For the text-containing cell, return its midpoint in (X, Y) coordinate format. 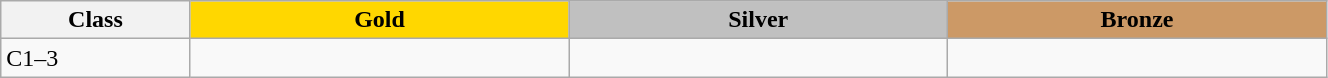
Class (96, 20)
Silver (758, 20)
Gold (380, 20)
Bronze (1138, 20)
C1–3 (96, 58)
